Search for the cell housing the specified text and yield its (X, Y) center coordinate. 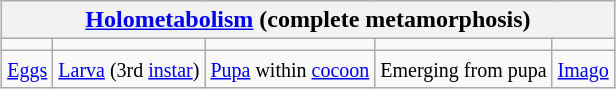
Holometabolism (complete metamorphosis) (308, 20)
Eggs (28, 69)
Emerging from pupa (464, 69)
Larva (3rd instar) (129, 69)
Pupa within cocoon (290, 69)
Imago (583, 69)
